Return the (x, y) coordinate for the center point of the cell that contains the specified text.  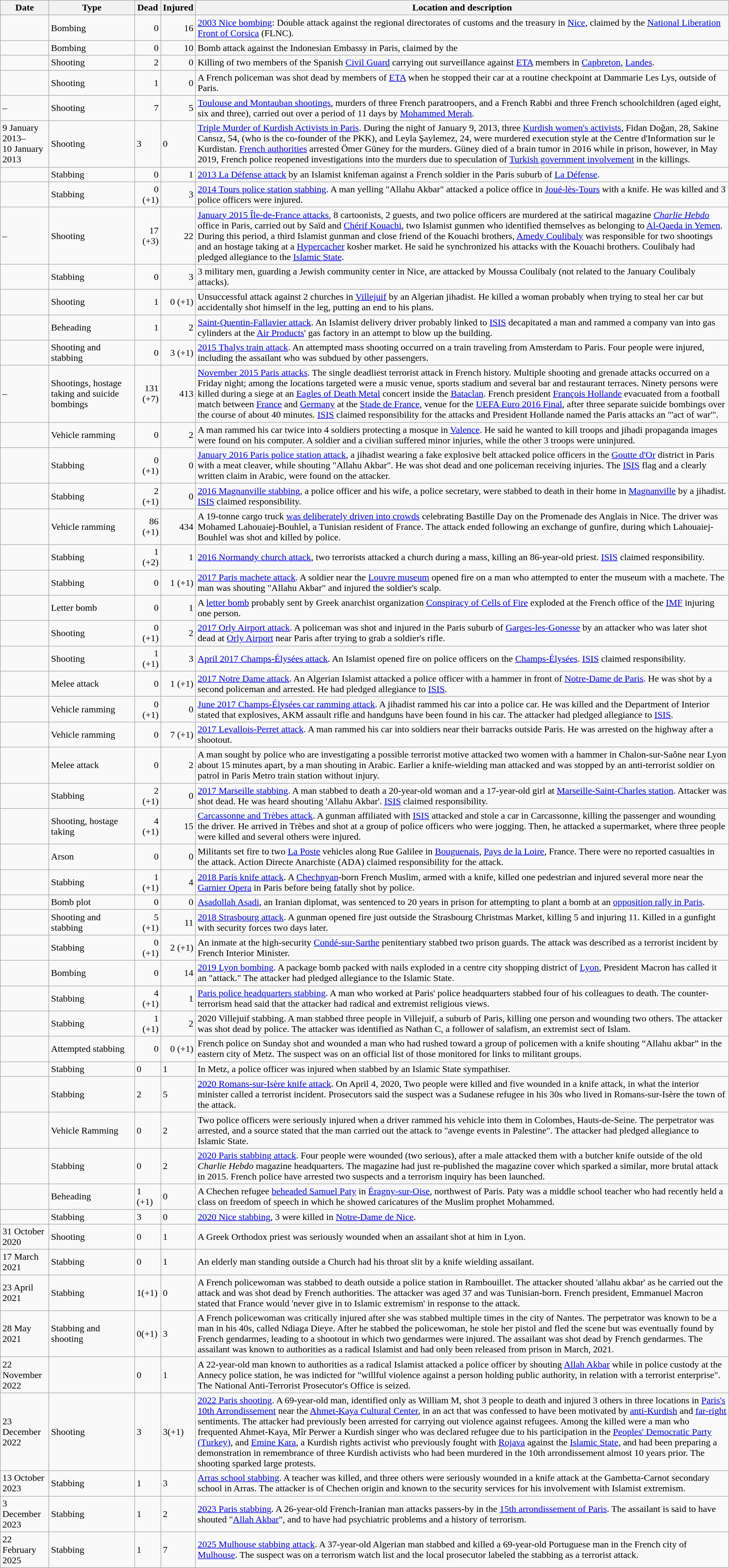
0(+1) (147, 1334)
9 January 2013–10 January 2013 (25, 144)
13 October 2023 (25, 1483)
A letter bomb probably sent by Greek anarchist organization Conspiracy of Cells of Fire exploded at the French office of the IMF injuring one person. (462, 608)
22 February 2025 (25, 1550)
5 (+1) (147, 923)
Vehicle Ramming (92, 1130)
16 (178, 28)
1(+1) (147, 1293)
Shootings, hostage taking and suicide bombings (92, 394)
7 (+1) (178, 734)
Bomb attack against the Indonesian Embassy in Paris, claimed by the (462, 48)
An elderly man standing outside a Church had his throat slit by a knife wielding assailant. (462, 1262)
3(+1) (178, 1432)
131(+7) (147, 394)
10 (178, 48)
14 (178, 973)
Bomb plot (92, 902)
Location and description (462, 8)
23 December 2022 (25, 1432)
Attempted stabbing (92, 1049)
23 April 2021 (25, 1293)
Arson (92, 857)
2017 Levallois-Perret attack. A man rammed his car into soldiers near their barracks outside Paris. He was arrested on the highway after a shootout. (462, 734)
17 March 2021 (25, 1262)
31 October 2020 (25, 1237)
In Metz, a police officer was injured when stabbed by an Islamic State sympathiser. (462, 1069)
3 military men, guarding a Jewish community center in Nice, are attacked by Moussa Coulibaly (not related to the January Coulibaly attacks). (462, 276)
Letter bomb (92, 608)
413 (178, 394)
22 November 2022 (25, 1375)
Dead (147, 8)
A Greek Orthodox priest was seriously wounded when an assailant shot at him in Lyon. (462, 1237)
A French policeman was shot dead by members of ETA when he stopped their car at a routine checkpoint at Dammarie Les Lys, outside of Paris. (462, 83)
1 (+2) (147, 557)
Stabbing and shooting (92, 1334)
4 (178, 882)
Killing of two members of the Spanish Civil Guard carrying out surveillance against ETA members in Capbreton, Landes. (462, 63)
17 (+3) (147, 236)
434 (178, 527)
Shooting, hostage taking (92, 826)
86 (+1) (147, 527)
2016 Normandy church attack, two terrorists attacked a church during a mass, killing an 86-year-old priest. ISIS claimed responsibility. (462, 557)
15 (178, 826)
2013 La Défense attack by an Islamist knifeman against a French soldier in the Paris suburb of La Défense. (462, 174)
Type (92, 8)
April 2017 Champs-Élysées attack. An Islamist opened fire on police officers on the Champs-Élysées. ISIS claimed responsibility. (462, 659)
3 (+1) (178, 353)
3 December 2023 (25, 1514)
Injured (178, 8)
Date (25, 8)
2020 Nice stabbing, 3 were killed in Notre-Dame de Nice. (462, 1216)
22 (178, 236)
Asadollah Asadi, an Iranian diplomat, was sentenced to 20 years in prison for attempting to plant a bomb at an opposition rally in Paris. (462, 902)
28 May 2021 (25, 1334)
11 (178, 923)
